From the cell containing the given text, extract its center point as [x, y] coordinate. 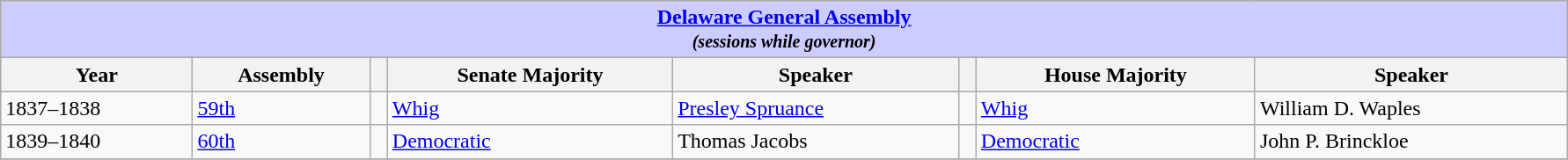
Senate Majority [530, 75]
Thomas Jacobs [816, 142]
1839–1840 [97, 142]
Assembly [282, 75]
1837–1838 [97, 108]
Presley Spruance [816, 108]
William D. Waples [1411, 108]
60th [282, 142]
House Majority [1116, 75]
Delaware General Assembly (sessions while governor) [785, 30]
John P. Brinckloe [1411, 142]
59th [282, 108]
Year [97, 75]
